Search for the cell housing the specified text and yield its [x, y] center coordinate. 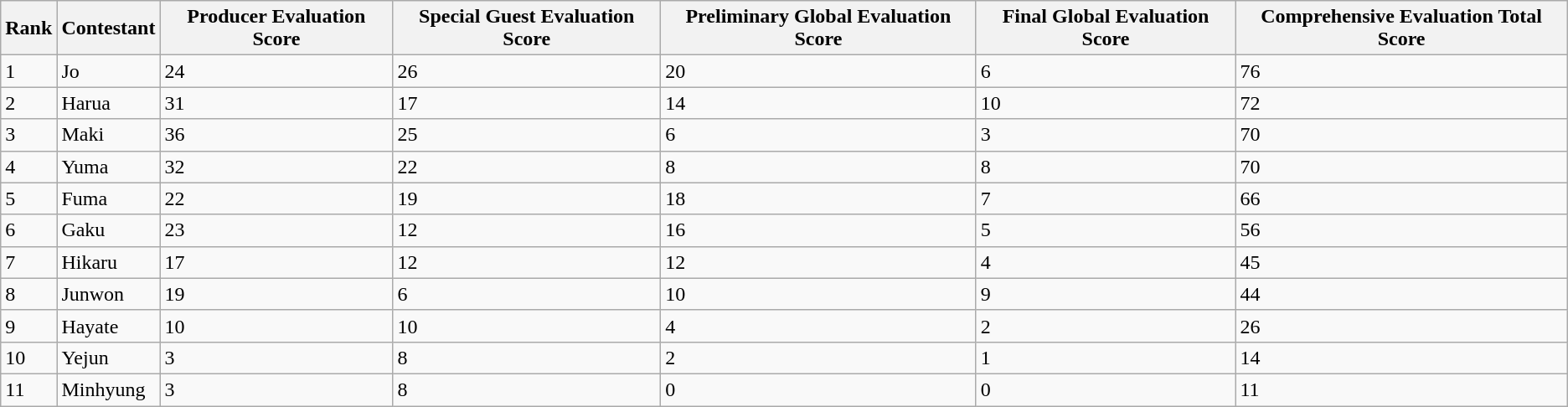
Gaku [109, 230]
Minhyung [109, 389]
Yejun [109, 358]
Producer Evaluation Score [276, 28]
24 [276, 71]
31 [276, 103]
36 [276, 135]
Maki [109, 135]
16 [819, 230]
56 [1401, 230]
Jo [109, 71]
Final Global Evaluation Score [1106, 28]
Fuma [109, 198]
Harua [109, 103]
Yuma [109, 167]
20 [819, 71]
32 [276, 167]
Comprehensive Evaluation Total Score [1401, 28]
66 [1401, 198]
Hayate [109, 326]
Contestant [109, 28]
Rank [28, 28]
44 [1401, 294]
Junwon [109, 294]
18 [819, 198]
Preliminary Global Evaluation Score [819, 28]
23 [276, 230]
45 [1401, 262]
72 [1401, 103]
25 [527, 135]
Special Guest Evaluation Score [527, 28]
Hikaru [109, 262]
76 [1401, 71]
